Capture the cell that displays the provided text and extract its [X, Y] central coordinate. 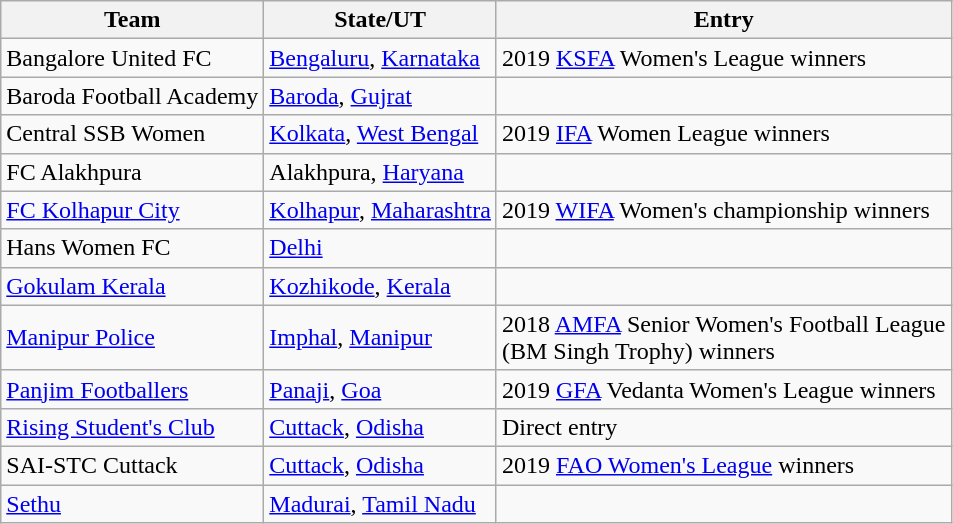
2019 KSFA Women's League winners [724, 58]
Imphal, Manipur [380, 338]
Kozhikode, Kerala [380, 286]
Central SSB Women [132, 134]
Panaji, Goa [380, 389]
Baroda, Gujrat [380, 96]
Rising Student's Club [132, 427]
Bangalore United FC [132, 58]
Sethu [132, 503]
Gokulam Kerala [132, 286]
Entry [724, 20]
2019 IFA Women League winners [724, 134]
Panjim Footballers [132, 389]
Alakhpura, Haryana [380, 172]
Delhi [380, 248]
Direct entry [724, 427]
2019 FAO Women's League winners [724, 465]
Baroda Football Academy [132, 96]
Kolkata, West Bengal [380, 134]
State/UT [380, 20]
FC Kolhapur City [132, 210]
Bengaluru, Karnataka [380, 58]
FC Alakhpura [132, 172]
Hans Women FC [132, 248]
Manipur Police [132, 338]
Madurai, Tamil Nadu [380, 503]
2019 WIFA Women's championship winners [724, 210]
Team [132, 20]
SAI-STC Cuttack [132, 465]
Kolhapur, Maharashtra [380, 210]
2019 GFA Vedanta Women's League winners [724, 389]
2018 AMFA Senior Women's Football League (BM Singh Trophy) winners [724, 338]
